From the cell containing the given text, extract its center point as (x, y) coordinate. 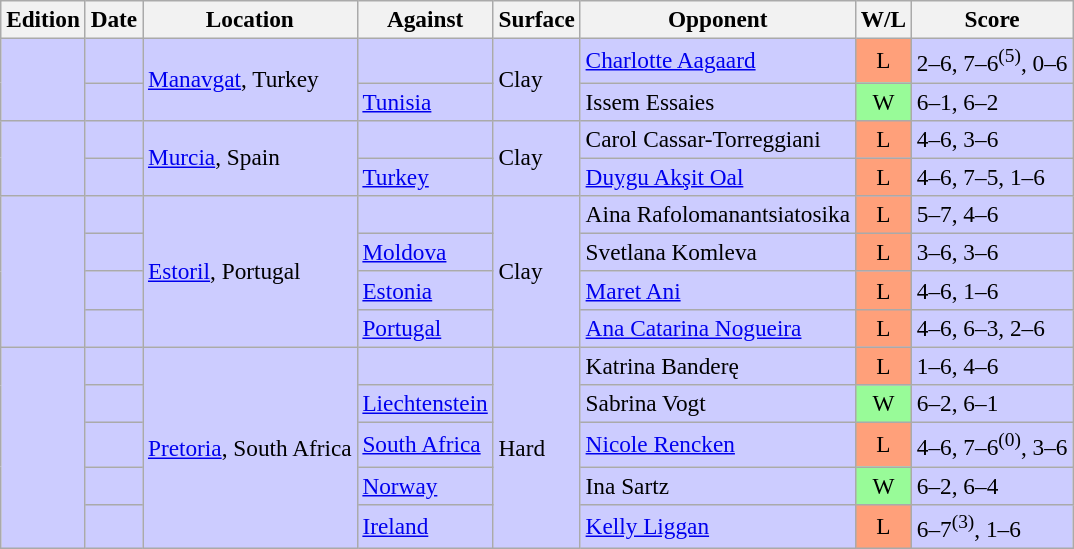
6–7(3), 1–6 (992, 526)
Norway (425, 485)
Surface (536, 19)
1–6, 4–6 (992, 366)
Score (992, 19)
Sabrina Vogt (718, 403)
Ina Sartz (718, 485)
Against (425, 19)
Opponent (718, 19)
Charlotte Aagaard (718, 60)
4–6, 7–6(0), 3–6 (992, 444)
Murcia, Spain (250, 158)
2–6, 7–6(5), 0–6 (992, 60)
4–6, 6–3, 2–6 (992, 328)
5–7, 4–6 (992, 214)
4–6, 7–5, 1–6 (992, 177)
Turkey (425, 177)
6–2, 6–4 (992, 485)
Edition (44, 19)
Katrina Banderę (718, 366)
6–2, 6–1 (992, 403)
Ireland (425, 526)
Carol Cassar-Torreggiani (718, 139)
3–6, 3–6 (992, 252)
Estonia (425, 290)
Moldova (425, 252)
Hard (536, 448)
Liechtenstein (425, 403)
Svetlana Komleva (718, 252)
Duygu Akşit Oal (718, 177)
Tunisia (425, 101)
Estoril, Portugal (250, 270)
4–6, 3–6 (992, 139)
Nicole Rencken (718, 444)
6–1, 6–2 (992, 101)
South Africa (425, 444)
Date (114, 19)
Aina Rafolomanantsiatosika (718, 214)
Manavgat, Turkey (250, 79)
Kelly Liggan (718, 526)
W/L (883, 19)
Maret Ani (718, 290)
Pretoria, South Africa (250, 448)
Issem Essaies (718, 101)
Location (250, 19)
Ana Catarina Nogueira (718, 328)
4–6, 1–6 (992, 290)
Portugal (425, 328)
